Provide the [X, Y] coordinate of the cell's center where the given text is located.  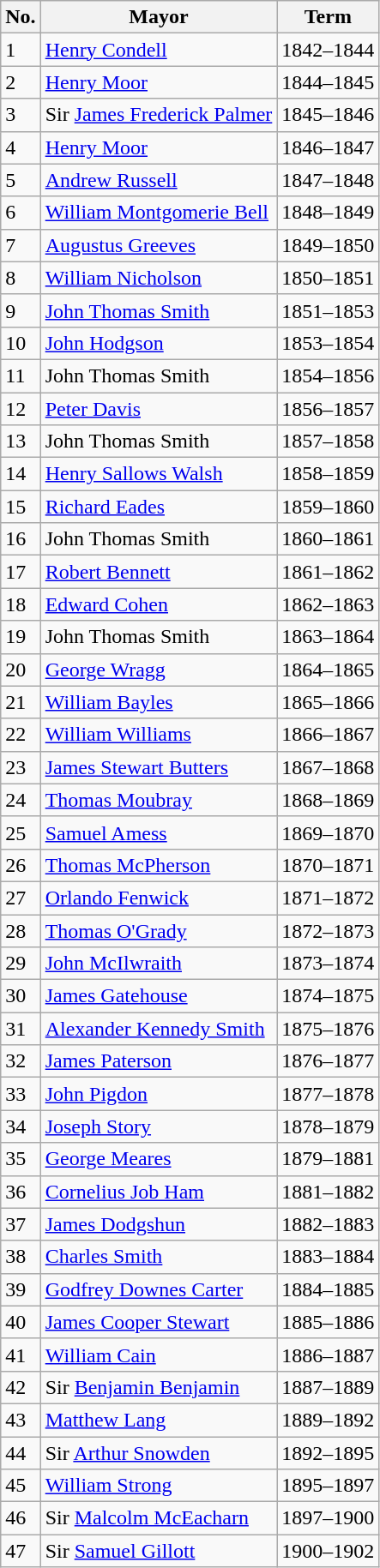
1875–1876 [328, 1029]
James Gatehouse [159, 996]
1877–1878 [328, 1094]
1860–1861 [328, 539]
1889–1892 [328, 1420]
1876–1877 [328, 1061]
Joseph Story [159, 1126]
18 [21, 604]
Sir Arthur Snowden [159, 1453]
1878–1879 [328, 1126]
40 [21, 1322]
William Nicholson [159, 278]
1879–1881 [328, 1159]
John Hodgson [159, 343]
1861–1862 [328, 572]
1895–1897 [328, 1486]
Henry Sallows Walsh [159, 474]
39 [21, 1289]
Alexander Kennedy Smith [159, 1029]
27 [21, 898]
George Wragg [159, 670]
James Dodgshun [159, 1224]
Henry Condell [159, 50]
1868–1869 [328, 800]
1897–1900 [328, 1518]
Orlando Fenwick [159, 898]
William Bayles [159, 702]
1 [21, 50]
1886–1887 [328, 1355]
35 [21, 1159]
1862–1863 [328, 604]
1882–1883 [328, 1224]
11 [21, 375]
1863–1864 [328, 637]
47 [21, 1551]
30 [21, 996]
1874–1875 [328, 996]
James Cooper Stewart [159, 1322]
20 [21, 670]
21 [21, 702]
1865–1866 [328, 702]
1854–1856 [328, 375]
Thomas Moubray [159, 800]
Thomas McPherson [159, 865]
Sir Benjamin Benjamin [159, 1387]
12 [21, 409]
44 [21, 1453]
Sir Malcolm McEacharn [159, 1518]
Charles Smith [159, 1257]
9 [21, 310]
John McIlwraith [159, 964]
Thomas O'Grady [159, 930]
1850–1851 [328, 278]
22 [21, 735]
1853–1854 [328, 343]
1900–1902 [328, 1551]
15 [21, 507]
33 [21, 1094]
Cornelius Job Ham [159, 1192]
45 [21, 1486]
William Montgomerie Bell [159, 213]
William Cain [159, 1355]
1869–1870 [328, 832]
23 [21, 767]
25 [21, 832]
William Williams [159, 735]
13 [21, 442]
1847–1848 [328, 180]
46 [21, 1518]
Andrew Russell [159, 180]
1884–1885 [328, 1289]
1873–1874 [328, 964]
1846–1847 [328, 147]
1859–1860 [328, 507]
1842–1844 [328, 50]
George Meares [159, 1159]
William Strong [159, 1486]
2 [21, 82]
8 [21, 278]
1866–1867 [328, 735]
28 [21, 930]
26 [21, 865]
1870–1871 [328, 865]
1881–1882 [328, 1192]
1883–1884 [328, 1257]
Peter Davis [159, 409]
41 [21, 1355]
29 [21, 964]
Richard Eades [159, 507]
1864–1865 [328, 670]
Matthew Lang [159, 1420]
1848–1849 [328, 213]
1849–1850 [328, 245]
31 [21, 1029]
Robert Bennett [159, 572]
3 [21, 115]
36 [21, 1192]
1892–1895 [328, 1453]
James Stewart Butters [159, 767]
Samuel Amess [159, 832]
37 [21, 1224]
1857–1858 [328, 442]
1867–1868 [328, 767]
19 [21, 637]
43 [21, 1420]
No. [21, 17]
1856–1857 [328, 409]
Edward Cohen [159, 604]
16 [21, 539]
John Pigdon [159, 1094]
1844–1845 [328, 82]
34 [21, 1126]
24 [21, 800]
1887–1889 [328, 1387]
14 [21, 474]
Augustus Greeves [159, 245]
4 [21, 147]
1871–1872 [328, 898]
1858–1859 [328, 474]
7 [21, 245]
James Paterson [159, 1061]
1872–1873 [328, 930]
Term [328, 17]
10 [21, 343]
Godfrey Downes Carter [159, 1289]
1885–1886 [328, 1322]
1851–1853 [328, 310]
1845–1846 [328, 115]
38 [21, 1257]
17 [21, 572]
42 [21, 1387]
32 [21, 1061]
Mayor [159, 17]
6 [21, 213]
5 [21, 180]
Sir James Frederick Palmer [159, 115]
Sir Samuel Gillott [159, 1551]
